Return the [x, y] coordinate for the center point of the cell that contains the specified text.  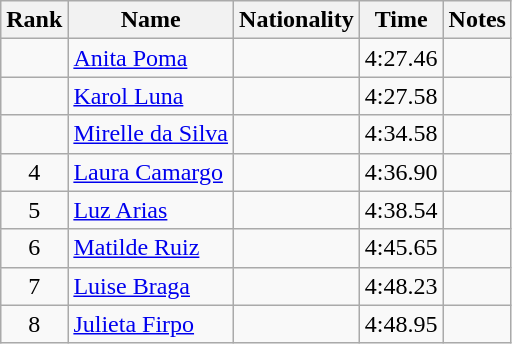
6 [34, 248]
Time [401, 20]
Karol Luna [151, 96]
5 [34, 210]
Nationality [297, 20]
Rank [34, 20]
4:48.95 [401, 324]
Matilde Ruiz [151, 248]
Laura Camargo [151, 172]
Julieta Firpo [151, 324]
Luz Arias [151, 210]
8 [34, 324]
7 [34, 286]
4:38.54 [401, 210]
4:34.58 [401, 134]
4:27.46 [401, 58]
Mirelle da Silva [151, 134]
4:36.90 [401, 172]
4:45.65 [401, 248]
Luise Braga [151, 286]
4:27.58 [401, 96]
4:48.23 [401, 286]
4 [34, 172]
Name [151, 20]
Anita Poma [151, 58]
Notes [477, 20]
